Return the [x, y] coordinate for the center point of the cell that contains the specified text.  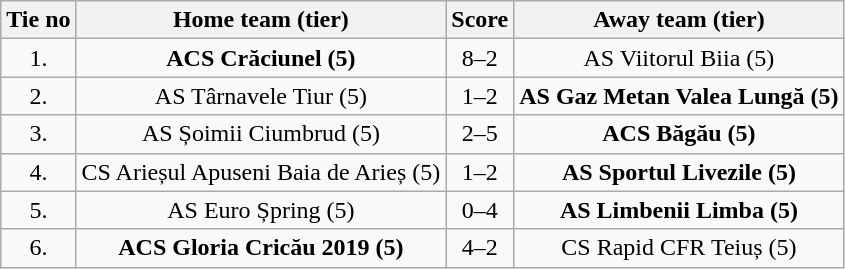
Home team (tier) [261, 20]
2–5 [480, 134]
CS Rapid CFR Teiuș (5) [679, 248]
6. [38, 248]
ACS Crăciunel (5) [261, 58]
AS Limbenii Limba (5) [679, 210]
5. [38, 210]
CS Arieșul Apuseni Baia de Arieș (5) [261, 172]
1. [38, 58]
Tie no [38, 20]
AS Viitorul Biia (5) [679, 58]
0–4 [480, 210]
AS Șoimii Ciumbrud (5) [261, 134]
3. [38, 134]
Score [480, 20]
4. [38, 172]
2. [38, 96]
8–2 [480, 58]
4–2 [480, 248]
AS Sportul Livezile (5) [679, 172]
ACS Băgău (5) [679, 134]
Away team (tier) [679, 20]
ACS Gloria Cricău 2019 (5) [261, 248]
AS Euro Șpring (5) [261, 210]
AS Târnavele Tiur (5) [261, 96]
AS Gaz Metan Valea Lungă (5) [679, 96]
